Provide the [x, y] coordinate of the cell's center where the given text is located.  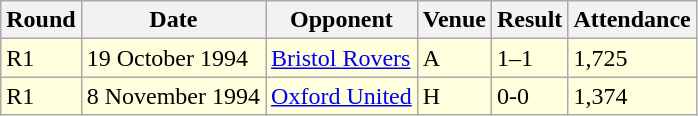
0-0 [529, 96]
Round [41, 20]
8 November 1994 [173, 96]
1–1 [529, 58]
Date [173, 20]
Attendance [632, 20]
1,725 [632, 58]
1,374 [632, 96]
Bristol Rovers [342, 58]
A [454, 58]
Oxford United [342, 96]
Result [529, 20]
Opponent [342, 20]
Venue [454, 20]
19 October 1994 [173, 58]
H [454, 96]
